Return the (X, Y) coordinate for the center point of the cell that contains the specified text.  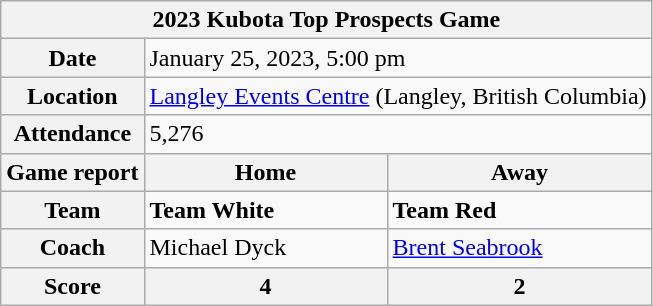
Team Red (520, 210)
Brent Seabrook (520, 248)
Team White (266, 210)
Langley Events Centre (Langley, British Columbia) (398, 96)
Away (520, 172)
Date (72, 58)
Home (266, 172)
Attendance (72, 134)
2023 Kubota Top Prospects Game (326, 20)
5,276 (398, 134)
Score (72, 286)
January 25, 2023, 5:00 pm (398, 58)
Team (72, 210)
Coach (72, 248)
4 (266, 286)
Game report (72, 172)
Location (72, 96)
Michael Dyck (266, 248)
2 (520, 286)
